Search for the cell housing the specified text and yield its (x, y) center coordinate. 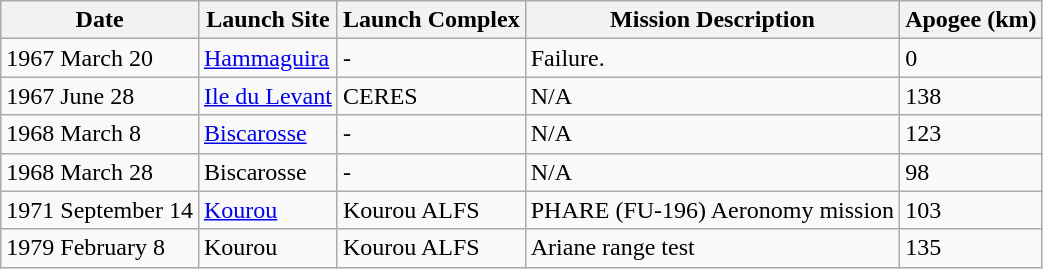
Apogee (km) (971, 20)
CERES (431, 96)
1967 June 28 (100, 96)
123 (971, 134)
Date (100, 20)
0 (971, 58)
Hammaguira (268, 58)
1967 March 20 (100, 58)
Ile du Levant (268, 96)
138 (971, 96)
Failure. (712, 58)
Launch Complex (431, 20)
103 (971, 210)
1968 March 8 (100, 134)
1979 February 8 (100, 248)
Mission Description (712, 20)
PHARE (FU-196) Aeronomy mission (712, 210)
1971 September 14 (100, 210)
98 (971, 172)
Launch Site (268, 20)
1968 March 28 (100, 172)
135 (971, 248)
Ariane range test (712, 248)
